For the text-containing cell, return its midpoint in [x, y] coordinate format. 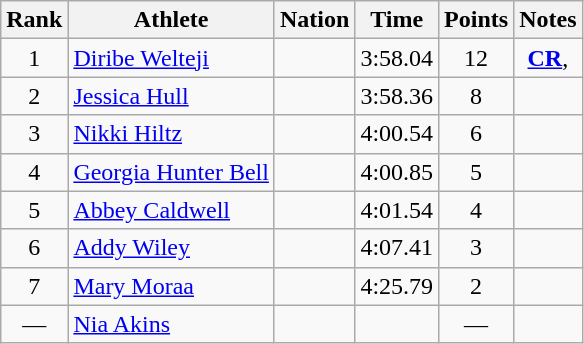
Points [476, 20]
Jessica Hull [172, 96]
Time [397, 20]
3:58.04 [397, 58]
Nikki Hiltz [172, 134]
Abbey Caldwell [172, 210]
3:58.36 [397, 96]
4:07.41 [397, 248]
Rank [34, 20]
Georgia Hunter Bell [172, 172]
Nia Akins [172, 324]
4:01.54 [397, 210]
7 [34, 286]
8 [476, 96]
Athlete [172, 20]
Mary Moraa [172, 286]
4:00.54 [397, 134]
Nation [314, 20]
Notes [548, 20]
12 [476, 58]
Addy Wiley [172, 248]
4:25.79 [397, 286]
1 [34, 58]
Diribe Welteji [172, 58]
CR, [548, 58]
4:00.85 [397, 172]
